Return (x, y) of the center of cell containing provided text 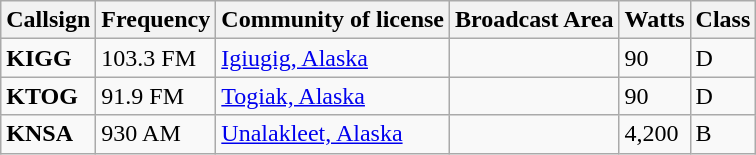
Unalakleet, Alaska (333, 134)
4,200 (654, 134)
930 AM (156, 134)
KIGG (48, 58)
103.3 FM (156, 58)
Igiugig, Alaska (333, 58)
KNSA (48, 134)
Watts (654, 20)
Togiak, Alaska (333, 96)
Community of license (333, 20)
91.9 FM (156, 96)
Broadcast Area (535, 20)
Class (723, 20)
B (723, 134)
KTOG (48, 96)
Frequency (156, 20)
Callsign (48, 20)
